For the text-containing cell, return its midpoint in [x, y] coordinate format. 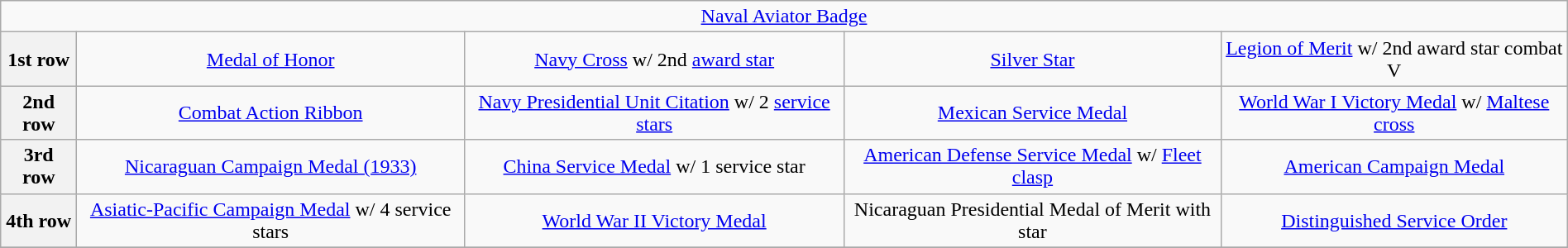
American Campaign Medal [1394, 167]
Naval Aviator Badge [784, 17]
Navy Presidential Unit Citation w/ 2 service stars [655, 112]
4th row [39, 220]
Mexican Service Medal [1033, 112]
World War II Victory Medal [655, 220]
Navy Cross w/ 2nd award star [655, 60]
American Defense Service Medal w/ Fleet clasp [1033, 167]
Combat Action Ribbon [271, 112]
3rd row [39, 167]
1st row [39, 60]
Medal of Honor [271, 60]
China Service Medal w/ 1 service star [655, 167]
Distinguished Service Order [1394, 220]
Legion of Merit w/ 2nd award star combat V [1394, 60]
Nicaraguan Presidential Medal of Merit with star [1033, 220]
Silver Star [1033, 60]
World War I Victory Medal w/ Maltese cross [1394, 112]
Nicaraguan Campaign Medal (1933) [271, 167]
Asiatic-Pacific Campaign Medal w/ 4 service stars [271, 220]
2nd row [39, 112]
